Extract the (x, y) coordinate from the center of the cell holding the provided text.  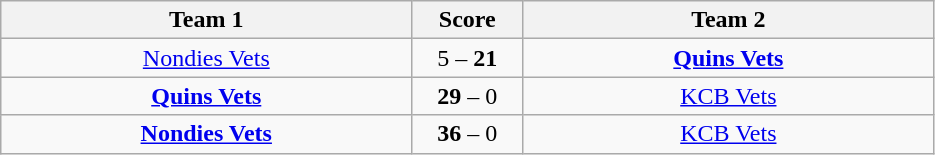
Team 1 (206, 20)
36 – 0 (468, 134)
Score (468, 20)
Team 2 (728, 20)
29 – 0 (468, 96)
5 – 21 (468, 58)
